From the cell containing the given text, extract its center point as (X, Y) coordinate. 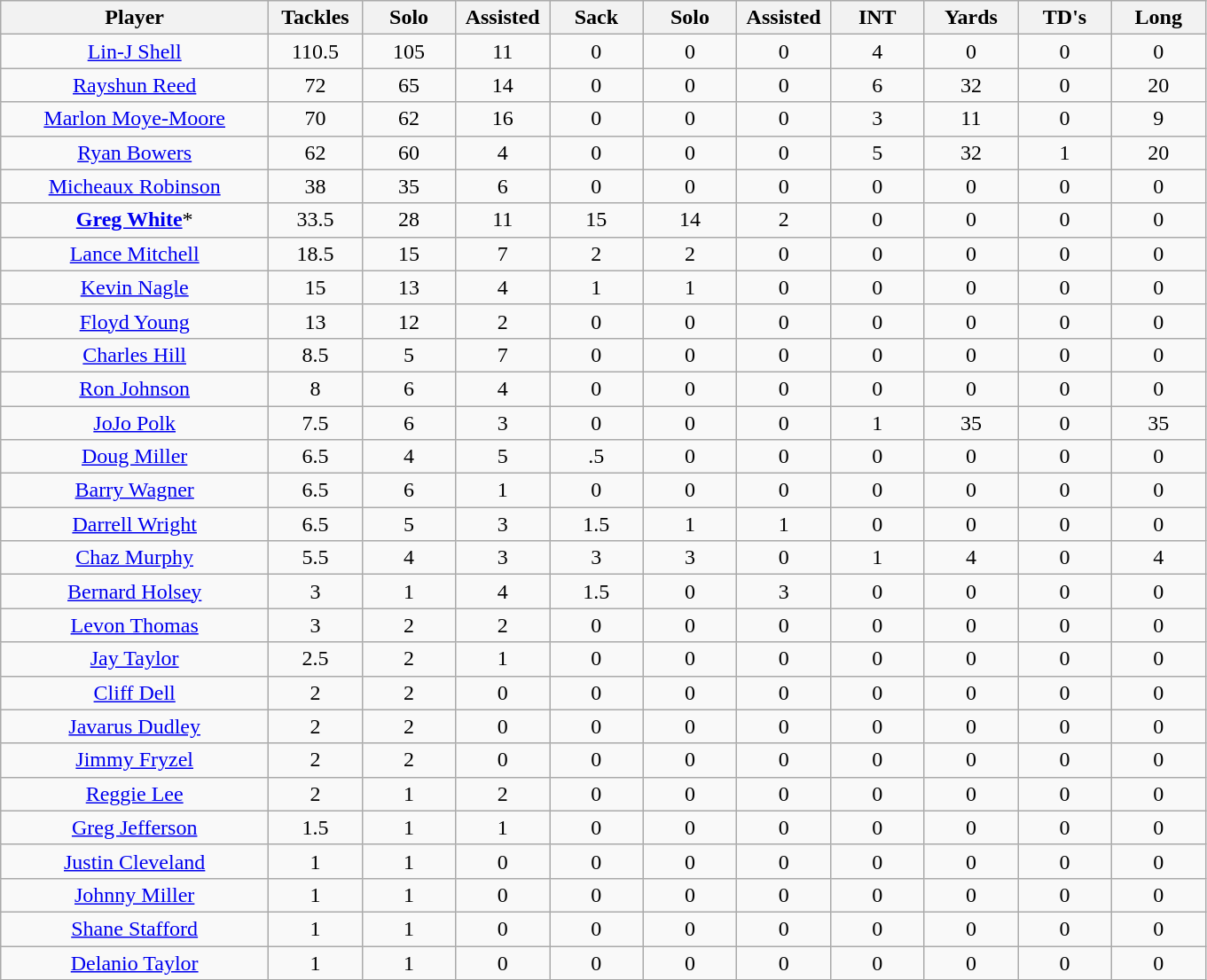
105 (409, 51)
Doug Miller (135, 457)
Lance Mitchell (135, 254)
Greg White* (135, 220)
7.5 (316, 423)
18.5 (316, 254)
72 (316, 85)
Levon Thomas (135, 625)
2.5 (316, 659)
Charles Hill (135, 355)
70 (316, 119)
Javarus Dudley (135, 726)
TD's (1065, 18)
Player (135, 18)
33.5 (316, 220)
Bernard Holsey (135, 592)
Rayshun Reed (135, 85)
8.5 (316, 355)
Tackles (316, 18)
28 (409, 220)
Johnny Miller (135, 895)
16 (503, 119)
110.5 (316, 51)
.5 (597, 457)
Delanio Taylor (135, 962)
Yards (971, 18)
Ryan Bowers (135, 153)
Kevin Nagle (135, 287)
9 (1158, 119)
Darrell Wright (135, 524)
Greg Jefferson (135, 827)
8 (316, 388)
Ron Johnson (135, 388)
Cliff Dell (135, 693)
Shane Stafford (135, 929)
38 (316, 186)
60 (409, 153)
12 (409, 321)
Micheaux Robinson (135, 186)
Jimmy Fryzel (135, 760)
Justin Cleveland (135, 861)
Jay Taylor (135, 659)
Long (1158, 18)
Floyd Young (135, 321)
Sack (597, 18)
Lin-J Shell (135, 51)
Barry Wagner (135, 490)
JoJo Polk (135, 423)
65 (409, 85)
INT (877, 18)
Chaz Murphy (135, 558)
Marlon Moye-Moore (135, 119)
Reggie Lee (135, 794)
5.5 (316, 558)
